Search for the cell housing the specified text and yield its (x, y) center coordinate. 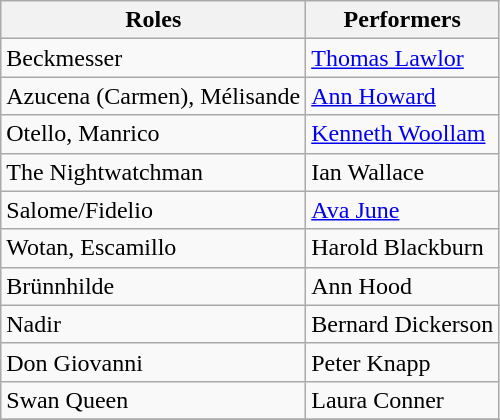
Harold Blackburn (402, 248)
Wotan, Escamillo (154, 248)
Thomas Lawlor (402, 58)
Brünnhilde (154, 286)
Beckmesser (154, 58)
Otello, Manrico (154, 134)
Peter Knapp (402, 362)
Ian Wallace (402, 172)
Swan Queen (154, 400)
Salome/Fidelio (154, 210)
Performers (402, 20)
Ava June (402, 210)
Ann Howard (402, 96)
The Nightwatchman (154, 172)
Azucena (Carmen), Mélisande (154, 96)
Laura Conner (402, 400)
Roles (154, 20)
Bernard Dickerson (402, 324)
Don Giovanni (154, 362)
Kenneth Woollam (402, 134)
Nadir (154, 324)
Ann Hood (402, 286)
